Determine the [X, Y] coordinate at the center of the cell enclosing the given text.  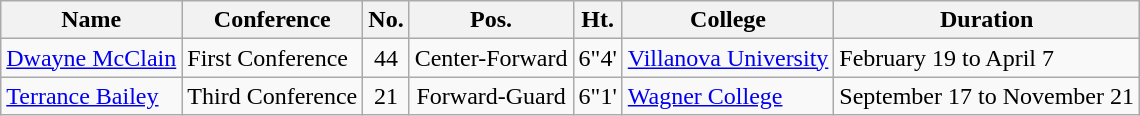
6"1' [598, 96]
Third Conference [272, 96]
Terrance Bailey [92, 96]
21 [386, 96]
Ht. [598, 20]
44 [386, 58]
September 17 to November 21 [987, 96]
Forward-Guard [491, 96]
Conference [272, 20]
February 19 to April 7 [987, 58]
Duration [987, 20]
Pos. [491, 20]
Villanova University [728, 58]
Name [92, 20]
Center-Forward [491, 58]
6"4' [598, 58]
Dwayne McClain [92, 58]
Wagner College [728, 96]
College [728, 20]
No. [386, 20]
First Conference [272, 58]
